Locate the cell with the specified text and output its [x, y] center coordinate. 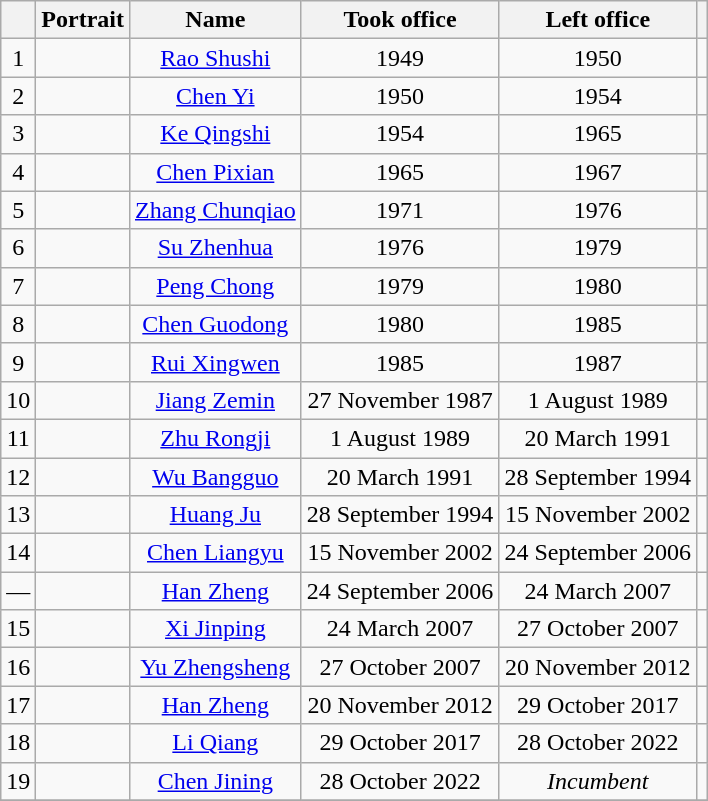
Chen Liangyu [215, 553]
1987 [598, 362]
Rui Xingwen [215, 362]
Incumbent [598, 781]
Portrait [83, 20]
1971 [400, 210]
1967 [598, 172]
Ke Qingshi [215, 134]
Wu Bangguo [215, 477]
Xi Jinping [215, 629]
Left office [598, 20]
9 [18, 362]
Yu Zhengsheng [215, 667]
1 [18, 58]
14 [18, 553]
13 [18, 515]
Rao Shushi [215, 58]
17 [18, 705]
15 [18, 629]
Jiang Zemin [215, 400]
Chen Yi [215, 96]
Li Qiang [215, 743]
12 [18, 477]
Chen Pixian [215, 172]
Name [215, 20]
Peng Chong [215, 286]
5 [18, 210]
11 [18, 438]
Zhu Rongji [215, 438]
7 [18, 286]
27 November 1987 [400, 400]
10 [18, 400]
3 [18, 134]
18 [18, 743]
1949 [400, 58]
19 [18, 781]
6 [18, 248]
4 [18, 172]
2 [18, 96]
— [18, 591]
8 [18, 324]
16 [18, 667]
Zhang Chunqiao [215, 210]
Took office [400, 20]
Chen Guodong [215, 324]
Su Zhenhua [215, 248]
Huang Ju [215, 515]
Chen Jining [215, 781]
